Return the (X, Y) coordinate for the center point of the cell that contains the specified text.  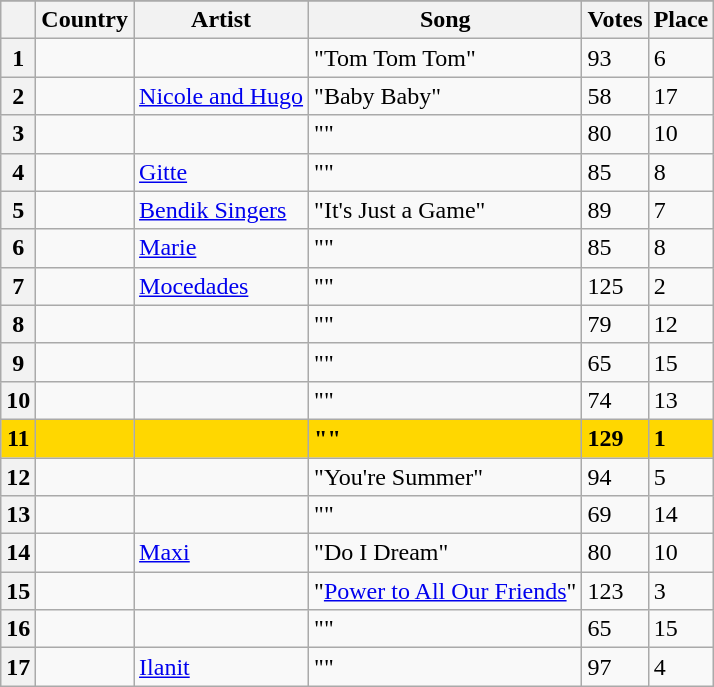
125 (615, 286)
Country (85, 20)
Song (446, 20)
"Power to All Our Friends" (446, 591)
Marie (222, 248)
16 (18, 629)
79 (615, 324)
"Tom Tom Tom" (446, 58)
Bendik Singers (222, 210)
"Baby Baby" (446, 96)
"You're Summer" (446, 477)
Artist (222, 20)
Place (681, 20)
"It's Just a Game" (446, 210)
Gitte (222, 172)
Ilanit (222, 667)
89 (615, 210)
94 (615, 477)
9 (18, 362)
93 (615, 58)
129 (615, 438)
123 (615, 591)
Nicole and Hugo (222, 96)
74 (615, 400)
Maxi (222, 553)
"Do I Dream" (446, 553)
58 (615, 96)
69 (615, 515)
97 (615, 667)
Votes (615, 20)
11 (18, 438)
Mocedades (222, 286)
